Pinpoint the cell where the given text exists, returning its [x, y] midpoint coordinate. 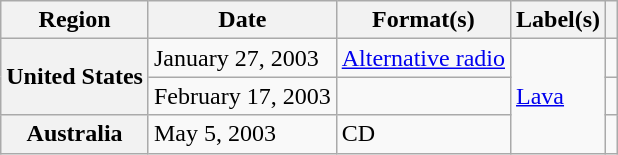
Region [75, 20]
January 27, 2003 [242, 58]
United States [75, 77]
Date [242, 20]
CD [423, 134]
Format(s) [423, 20]
May 5, 2003 [242, 134]
Australia [75, 134]
Label(s) [558, 20]
Alternative radio [423, 58]
Lava [558, 96]
February 17, 2003 [242, 96]
